Return [x, y] of the center of cell containing provided text 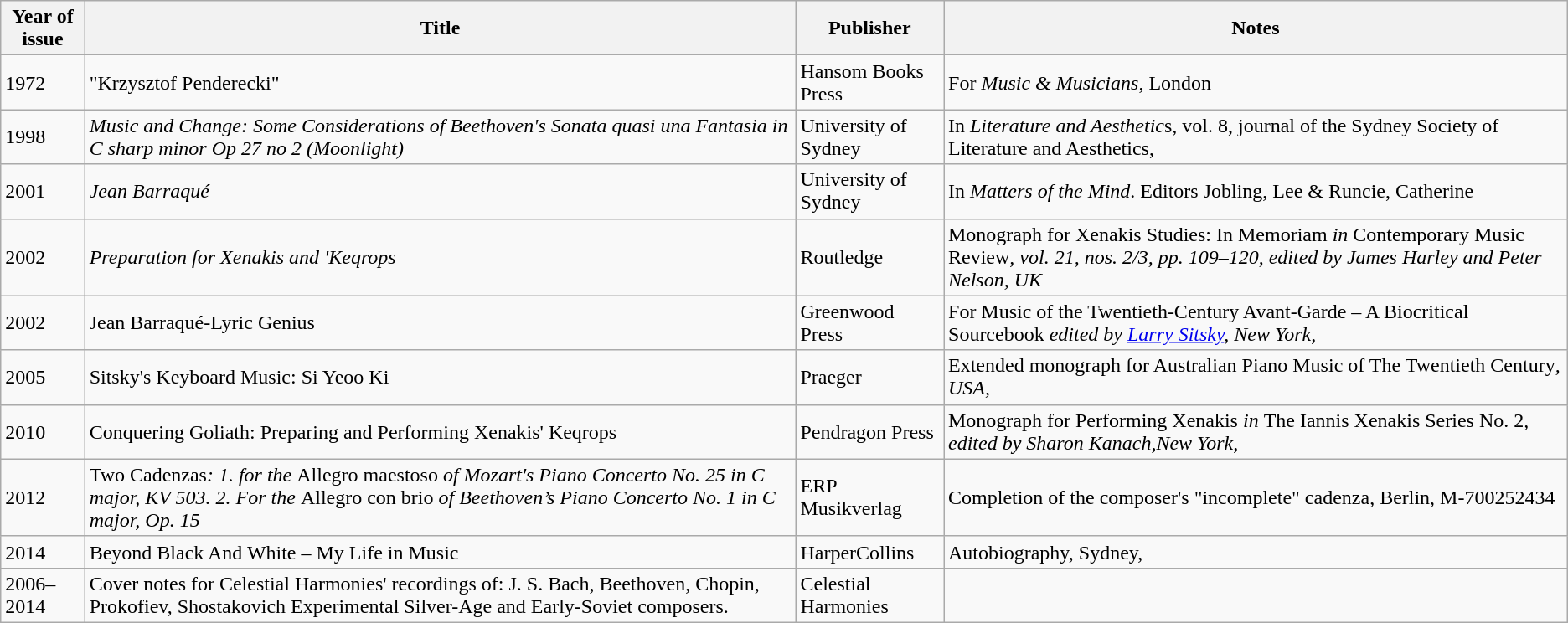
In Literature and Aesthetics, vol. 8, journal of the Sydney Society of Literature and Aesthetics, [1255, 137]
Jean Barraqué-Lyric Genius [441, 323]
Monograph for Performing Xenakis in The Iannis Xenakis Series No. 2, edited by Sharon Kanach,New York, [1255, 432]
For Music of the Twentieth-Century Avant-Garde – A Biocritical Sourcebook edited by Larry Sitsky, New York, [1255, 323]
Celestial Harmonies [869, 595]
2005 [43, 377]
In Matters of the Mind. Editors Jobling, Lee & Runcie, Catherine [1255, 191]
2010 [43, 432]
Beyond Black And White – My Life in Music [441, 552]
For Music & Musicians, London [1255, 82]
Title [441, 28]
Music and Change: Some Considerations of Beethoven's Sonata quasi una Fantasia in C sharp minor Op 27 no 2 (Moonlight) [441, 137]
Jean Barraqué [441, 191]
1972 [43, 82]
Sitsky's Keyboard Music: Si Yeoo Ki [441, 377]
Monograph for Xenakis Studies: In Memoriam in Contemporary Music Review, vol. 21, nos. 2/3, pp. 109–120, edited by James Harley and Peter Nelson, UK [1255, 257]
2001 [43, 191]
2012 [43, 497]
ERP Musikverlag [869, 497]
1998 [43, 137]
Publisher [869, 28]
HarperCollins [869, 552]
Greenwood Press [869, 323]
Extended monograph for Australian Piano Music of The Twentieth Century, USA, [1255, 377]
Hansom Books Press [869, 82]
Completion of the composer's "incomplete" cadenza, Berlin, M-700252434 [1255, 497]
2014 [43, 552]
Praeger [869, 377]
"Krzysztof Penderecki" [441, 82]
Notes [1255, 28]
Pendragon Press [869, 432]
Autobiography, Sydney, [1255, 552]
Preparation for Xenakis and 'Keqrops [441, 257]
Conquering Goliath: Preparing and Performing Xenakis' Keqrops [441, 432]
Routledge [869, 257]
Year of issue [43, 28]
2006–2014 [43, 595]
